Return the [X, Y] coordinate for the center point of the cell that contains the specified text.  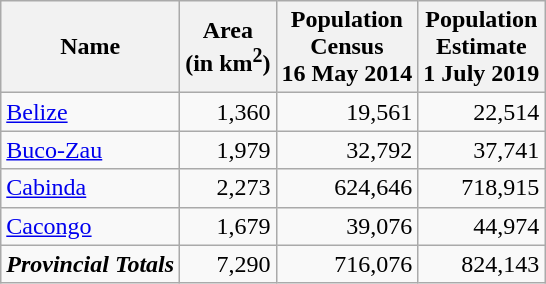
Name [90, 47]
Belize [90, 112]
PopulationCensus 16 May 2014 [347, 47]
22,514 [482, 112]
44,974 [482, 226]
32,792 [347, 150]
716,076 [347, 264]
824,143 [482, 264]
PopulationEstimate 1 July 2019 [482, 47]
Buco-Zau [90, 150]
39,076 [347, 226]
1,679 [228, 226]
Area (in km2) [228, 47]
Cacongo [90, 226]
Provincial Totals [90, 264]
1,979 [228, 150]
624,646 [347, 188]
7,290 [228, 264]
19,561 [347, 112]
2,273 [228, 188]
37,741 [482, 150]
1,360 [228, 112]
718,915 [482, 188]
Cabinda [90, 188]
